Locate the cell with the specified text and output its [x, y] center coordinate. 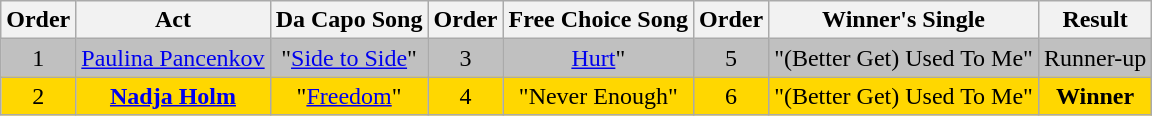
Da Capo Song [349, 20]
Act [173, 20]
Winner [1094, 96]
Runner-up [1094, 58]
Free Choice Song [598, 20]
Paulina Pancenkov [173, 58]
"Side to Side" [349, 58]
Winner's Single [904, 20]
6 [732, 96]
Hurt" [598, 58]
1 [38, 58]
3 [466, 58]
Nadja Holm [173, 96]
Result [1094, 20]
4 [466, 96]
"Freedom" [349, 96]
5 [732, 58]
"Never Enough" [598, 96]
2 [38, 96]
